Determine the [X, Y] coordinate at the center of the cell enclosing the given text.  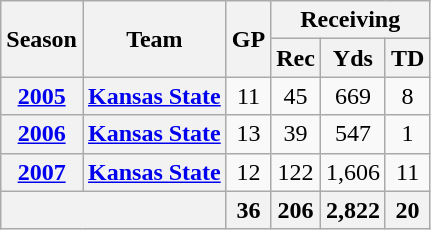
122 [296, 172]
2005 [42, 96]
Season [42, 39]
39 [296, 134]
Receiving [350, 20]
1,606 [352, 172]
Team [154, 39]
669 [352, 96]
2006 [42, 134]
8 [407, 96]
206 [296, 210]
2,822 [352, 210]
547 [352, 134]
20 [407, 210]
45 [296, 96]
36 [248, 210]
1 [407, 134]
Rec [296, 58]
12 [248, 172]
Yds [352, 58]
13 [248, 134]
GP [248, 39]
TD [407, 58]
2007 [42, 172]
